Search for the cell housing the specified text and yield its (x, y) center coordinate. 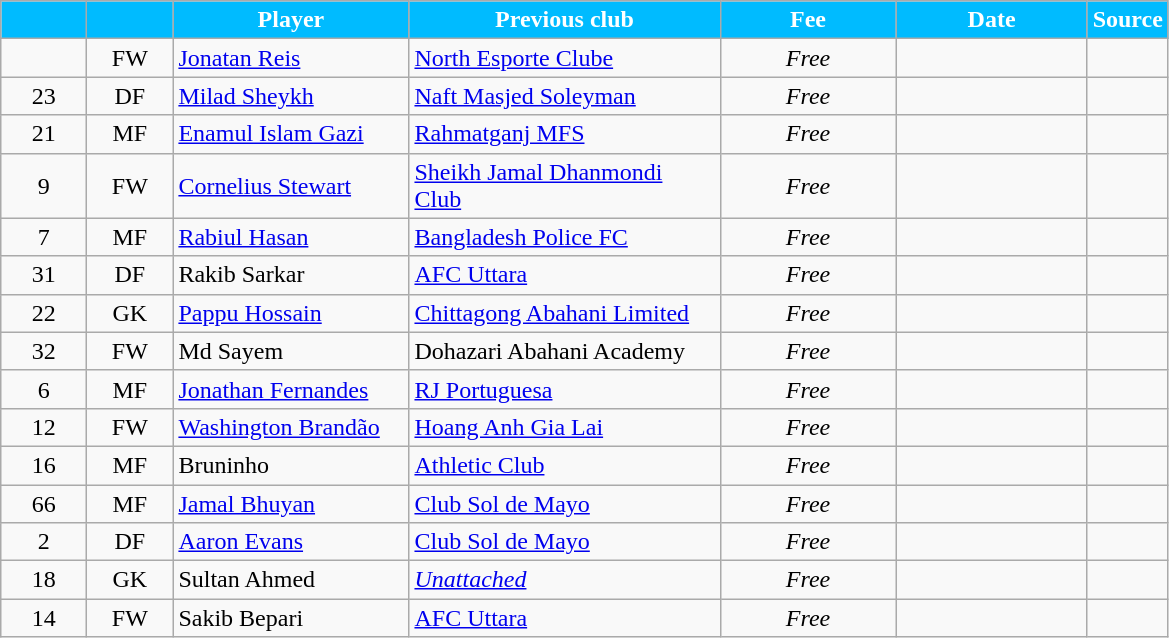
Rahmatganj MFS (564, 134)
66 (44, 503)
Rabiul Hasan (291, 237)
Aaron Evans (291, 542)
Source (1128, 20)
Bruninho (291, 465)
22 (44, 313)
Chittagong Abahani Limited (564, 313)
18 (44, 580)
23 (44, 96)
Jamal Bhuyan (291, 503)
32 (44, 351)
Md Sayem (291, 351)
Pappu Hossain (291, 313)
Washington Brandão (291, 427)
Rakib Sarkar (291, 275)
Athletic Club (564, 465)
Hoang Anh Gia Lai (564, 427)
Dohazari Abahani Academy (564, 351)
6 (44, 389)
7 (44, 237)
RJ Portuguesa (564, 389)
Naft Masjed Soleyman (564, 96)
Bangladesh Police FC (564, 237)
21 (44, 134)
2 (44, 542)
16 (44, 465)
Milad Sheykh (291, 96)
31 (44, 275)
Fee (808, 20)
Date (992, 20)
9 (44, 186)
Enamul Islam Gazi (291, 134)
Sultan Ahmed (291, 580)
14 (44, 618)
Sakib Bepari (291, 618)
12 (44, 427)
North Esporte Clube (564, 58)
Cornelius Stewart (291, 186)
Player (291, 20)
Sheikh Jamal Dhanmondi Club (564, 186)
Jonathan Fernandes (291, 389)
Unattached (564, 580)
Previous club (564, 20)
Jonatan Reis (291, 58)
